Locate the cell with the specified text and output its [X, Y] center coordinate. 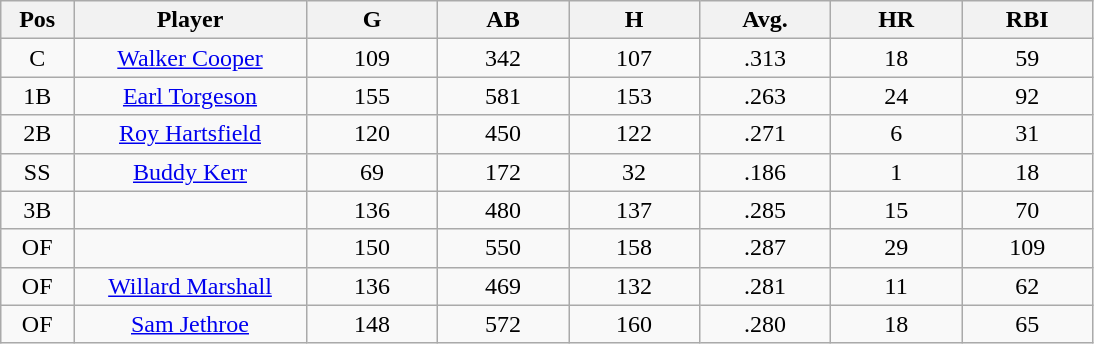
160 [634, 324]
150 [372, 248]
158 [634, 248]
29 [896, 248]
Willard Marshall [190, 286]
.186 [766, 172]
SS [38, 172]
31 [1028, 134]
107 [634, 58]
24 [896, 96]
65 [1028, 324]
1 [896, 172]
H [634, 20]
120 [372, 134]
.280 [766, 324]
62 [1028, 286]
469 [504, 286]
92 [1028, 96]
.263 [766, 96]
132 [634, 286]
32 [634, 172]
15 [896, 210]
Player [190, 20]
450 [504, 134]
172 [504, 172]
2B [38, 134]
572 [504, 324]
581 [504, 96]
59 [1028, 58]
6 [896, 134]
Sam Jethroe [190, 324]
RBI [1028, 20]
69 [372, 172]
342 [504, 58]
Earl Torgeson [190, 96]
Buddy Kerr [190, 172]
11 [896, 286]
Pos [38, 20]
137 [634, 210]
Walker Cooper [190, 58]
550 [504, 248]
1B [38, 96]
70 [1028, 210]
HR [896, 20]
155 [372, 96]
Avg. [766, 20]
122 [634, 134]
3B [38, 210]
480 [504, 210]
G [372, 20]
.287 [766, 248]
.281 [766, 286]
.285 [766, 210]
148 [372, 324]
.313 [766, 58]
.271 [766, 134]
AB [504, 20]
Roy Hartsfield [190, 134]
153 [634, 96]
C [38, 58]
